Scan for the cell matching the given text and deliver its (X, Y) coordinate at center. 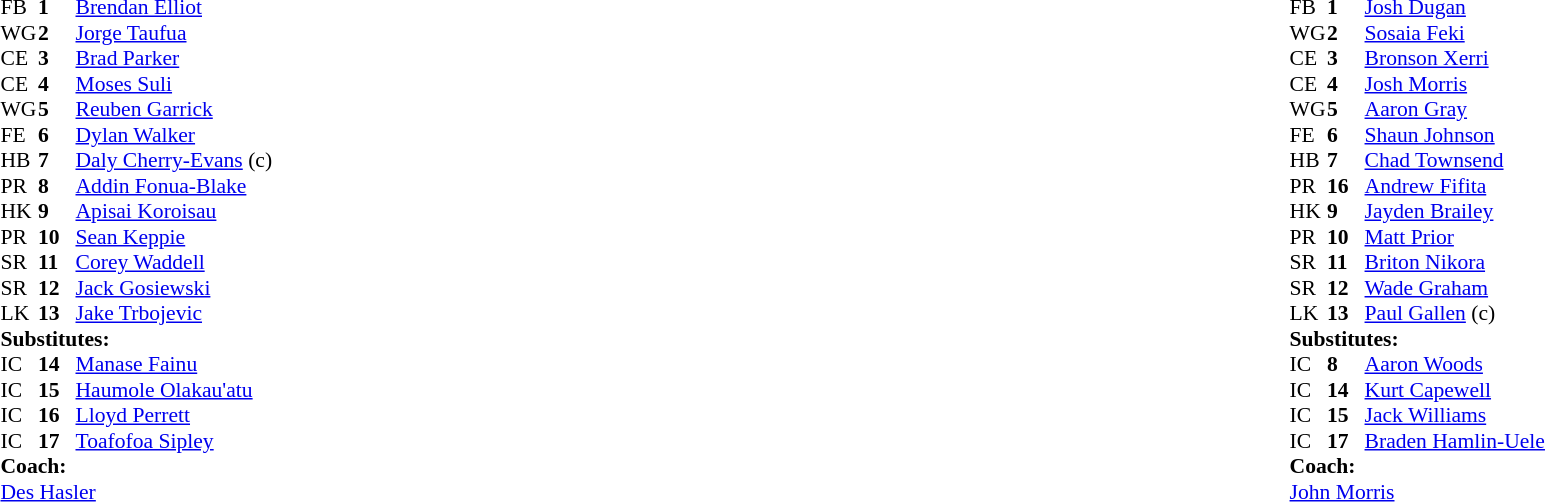
Josh Morris (1455, 84)
Lloyd Perrett (174, 415)
Moses Suli (174, 84)
Paul Gallen (c) (1455, 313)
Haumole Olakau'atu (174, 390)
Andrew Fifita (1455, 186)
Sosaia Feki (1455, 33)
Reuben Garrick (174, 109)
Jayden Brailey (1455, 211)
Toafofoa Sipley (174, 441)
Aaron Gray (1455, 109)
Corey Waddell (174, 263)
Brad Parker (174, 59)
Matt Prior (1455, 237)
Briton Nikora (1455, 263)
Jake Trbojevic (174, 313)
Addin Fonua-Blake (174, 186)
Sean Keppie (174, 237)
Chad Townsend (1455, 161)
Jack Williams (1455, 415)
Manase Fainu (174, 365)
Kurt Capewell (1455, 390)
Bronson Xerri (1455, 59)
Dylan Walker (174, 135)
Daly Cherry-Evans (c) (174, 161)
Apisai Koroisau (174, 211)
Braden Hamlin-Uele (1455, 441)
Jack Gosiewski (174, 288)
Jorge Taufua (174, 33)
Aaron Woods (1455, 365)
Wade Graham (1455, 288)
Shaun Johnson (1455, 135)
